Extract the [x, y] coordinate from the center of the cell holding the provided text.  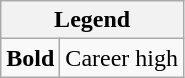
Bold [30, 58]
Legend [92, 20]
Career high [122, 58]
